Locate the cell with the specified text and output its (x, y) center coordinate. 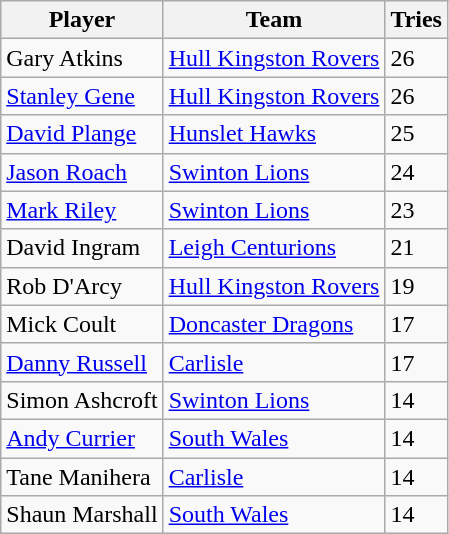
Andy Currier (82, 438)
Rob D'Arcy (82, 286)
Stanley Gene (82, 96)
Mark Riley (82, 210)
David Plange (82, 134)
Danny Russell (82, 362)
Mick Coult (82, 324)
Team (274, 20)
Doncaster Dragons (274, 324)
Hunslet Hawks (274, 134)
Simon Ashcroft (82, 400)
19 (416, 286)
24 (416, 172)
Gary Atkins (82, 58)
Leigh Centurions (274, 248)
21 (416, 248)
David Ingram (82, 248)
Tane Manihera (82, 477)
Shaun Marshall (82, 515)
25 (416, 134)
Tries (416, 20)
23 (416, 210)
Player (82, 20)
Jason Roach (82, 172)
